Detect which cell encompasses the target text, then output its (x, y) center coordinate. 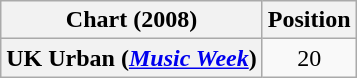
Chart (2008) (132, 20)
UK Urban (Music Week) (132, 58)
Position (309, 20)
20 (309, 58)
